Return (X, Y) of the center of cell containing provided text 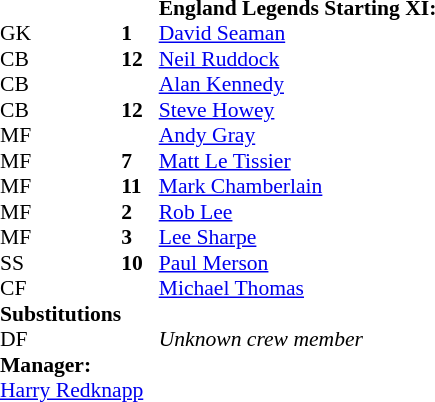
SS (60, 263)
DF (60, 339)
2 (140, 212)
11 (140, 187)
CF (60, 289)
10 (140, 263)
Manager: (60, 365)
3 (140, 237)
GK (60, 33)
Substitutions (60, 314)
7 (140, 161)
1 (140, 33)
